Locate the cell with the specified text and output its (x, y) center coordinate. 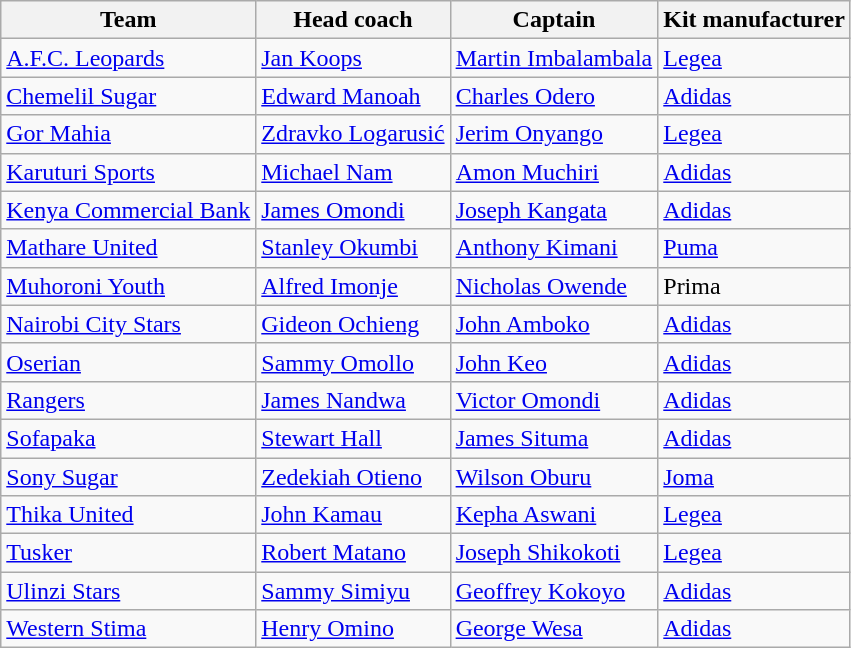
Joseph Kangata (554, 210)
Charles Odero (554, 96)
James Omondi (353, 210)
Victor Omondi (554, 400)
Western Stima (128, 629)
Zdravko Logarusić (353, 134)
Nairobi City Stars (128, 324)
Oserian (128, 362)
Jan Koops (353, 58)
Chemelil Sugar (128, 96)
Captain (554, 20)
Joma (754, 477)
Robert Matano (353, 553)
Sofapaka (128, 438)
Henry Omino (353, 629)
Kit manufacturer (754, 20)
Kenya Commercial Bank (128, 210)
James Situma (554, 438)
Martin Imbalambala (554, 58)
John Amboko (554, 324)
Gor Mahia (128, 134)
Anthony Kimani (554, 248)
Alfred Imonje (353, 286)
Stanley Okumbi (353, 248)
A.F.C. Leopards (128, 58)
George Wesa (554, 629)
Stewart Hall (353, 438)
Rangers (128, 400)
James Nandwa (353, 400)
Michael Nam (353, 172)
Nicholas Owende (554, 286)
Sammy Simiyu (353, 591)
Wilson Oburu (554, 477)
Prima (754, 286)
Tusker (128, 553)
Zedekiah Otieno (353, 477)
Sammy Omollo (353, 362)
John Kamau (353, 515)
Head coach (353, 20)
Gideon Ochieng (353, 324)
Edward Manoah (353, 96)
Puma (754, 248)
Kepha Aswani (554, 515)
Ulinzi Stars (128, 591)
Sony Sugar (128, 477)
Geoffrey Kokoyo (554, 591)
Joseph Shikokoti (554, 553)
Team (128, 20)
Thika United (128, 515)
Jerim Onyango (554, 134)
Amon Muchiri (554, 172)
Muhoroni Youth (128, 286)
John Keo (554, 362)
Mathare United (128, 248)
Karuturi Sports (128, 172)
